For the text-containing cell, return its midpoint in [x, y] coordinate format. 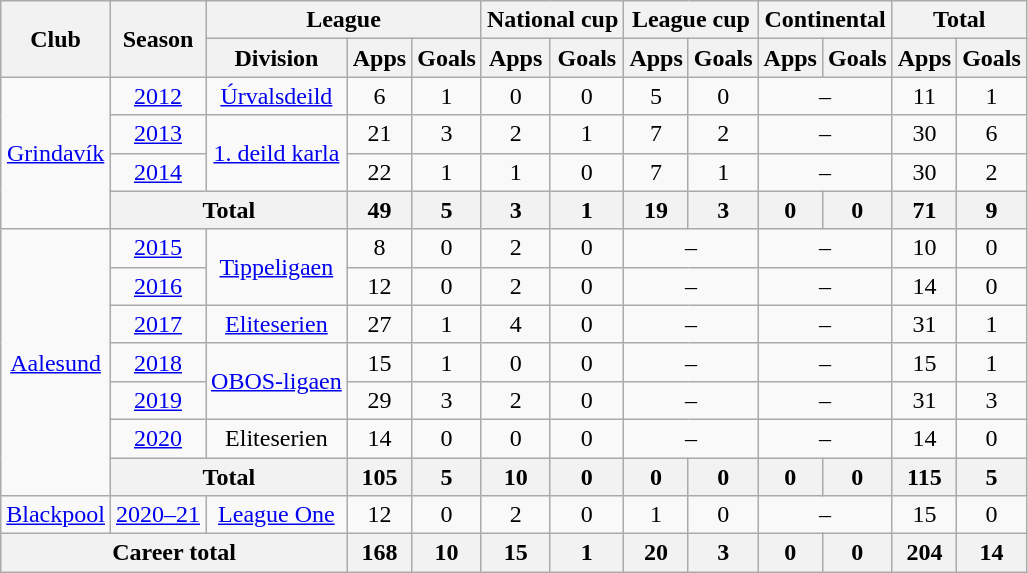
Blackpool [56, 515]
Continental [825, 20]
Division [277, 58]
Aalesund [56, 362]
2018 [158, 362]
115 [924, 477]
2019 [158, 400]
8 [379, 248]
204 [924, 553]
National cup [552, 20]
League One [277, 515]
Club [56, 39]
League [344, 20]
2014 [158, 172]
2020 [158, 438]
2016 [158, 286]
19 [656, 210]
Career total [174, 553]
2013 [158, 134]
2012 [158, 96]
49 [379, 210]
20 [656, 553]
Season [158, 39]
OBOS-ligaen [277, 381]
27 [379, 324]
22 [379, 172]
League cup [691, 20]
11 [924, 96]
29 [379, 400]
2020–21 [158, 515]
105 [379, 477]
Grindavík [56, 153]
1. deild karla [277, 153]
4 [515, 324]
2015 [158, 248]
168 [379, 553]
2017 [158, 324]
Úrvalsdeild [277, 96]
71 [924, 210]
9 [992, 210]
Tippeligaen [277, 267]
21 [379, 134]
